Capture the cell that displays the provided text and extract its (x, y) central coordinate. 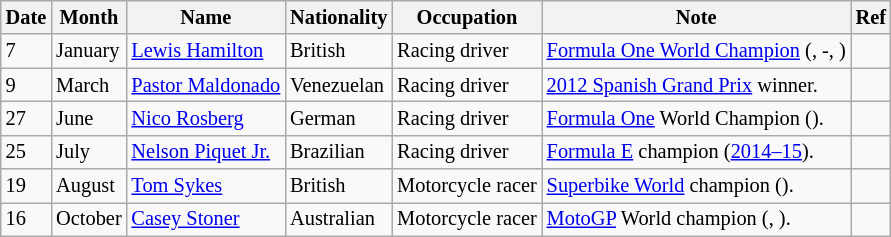
Nationality (338, 17)
16 (26, 219)
Formula One World Champion (, -, ) (696, 51)
August (88, 186)
Note (696, 17)
Ref (871, 17)
Month (88, 17)
Nico Rosberg (206, 118)
Venezuelan (338, 85)
MotoGP World champion (, ). (696, 219)
Superbike World champion (). (696, 186)
7 (26, 51)
Occupation (466, 17)
Australian (338, 219)
Casey Stoner (206, 219)
Nelson Piquet Jr. (206, 152)
25 (26, 152)
2012 Spanish Grand Prix winner. (696, 85)
Tom Sykes (206, 186)
Formula E champion (2014–15). (696, 152)
March (88, 85)
Brazilian (338, 152)
Lewis Hamilton (206, 51)
9 (26, 85)
German (338, 118)
Formula One World Champion (). (696, 118)
Date (26, 17)
Name (206, 17)
January (88, 51)
June (88, 118)
Pastor Maldonado (206, 85)
October (88, 219)
19 (26, 186)
27 (26, 118)
July (88, 152)
